Search for the cell housing the specified text and yield its [X, Y] center coordinate. 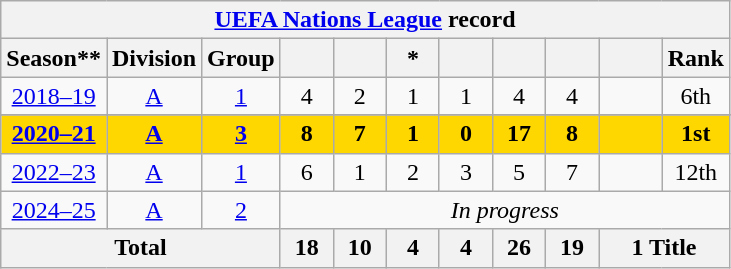
0 [466, 134]
6th [696, 96]
19 [572, 248]
12th [696, 172]
2024–25 [54, 210]
6 [306, 172]
1st [696, 134]
10 [360, 248]
UEFA Nations League record [366, 20]
In progress [504, 210]
Season** [54, 58]
17 [518, 134]
1 Title [664, 248]
2020–21 [54, 134]
18 [306, 248]
* [412, 58]
5 [518, 172]
Total [140, 248]
26 [518, 248]
Rank [696, 58]
2018–19 [54, 96]
2022–23 [54, 172]
Division [154, 58]
Group [242, 58]
